Return the [X, Y] coordinate for the center point of the cell that contains the specified text.  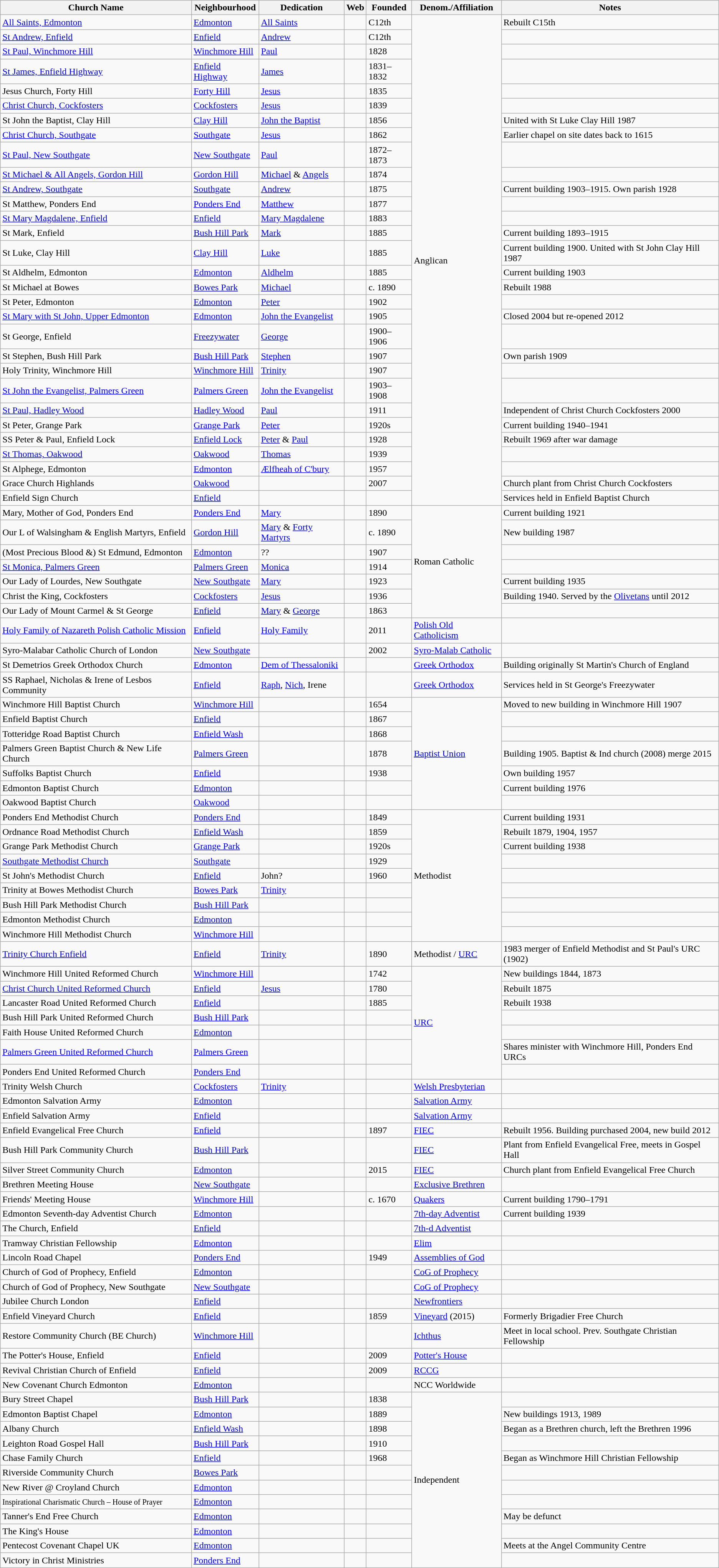
St James, Enfield Highway [96, 71]
Holy Trinity, Winchmore Hill [96, 371]
1960 [389, 876]
Edmonton Baptist Church [96, 788]
Mary & Forty Martyrs [302, 532]
James [302, 71]
St Luke, Clay Hill [96, 253]
Jubilee Church London [96, 1301]
St Aldhelm, Edmonton [96, 273]
St John the Baptist, Clay Hill [96, 120]
Denom./Affiliation [456, 8]
Rebuilt C15th [610, 22]
Southgate Methodist Church [96, 861]
1654 [389, 704]
St Mark, Enfield [96, 233]
St Peter, Edmonton [96, 302]
2015 [389, 1170]
Services held in St George's Freezywater [610, 684]
SS Raphael, Nicholas & Irene of Lesbos Community [96, 684]
URC [456, 1022]
Founded [389, 8]
New Covenant Church Edmonton [96, 1385]
Elim [456, 1243]
Raph, Nich, Irene [302, 684]
Newfrontiers [456, 1301]
Edmonton Seventh-day Adventist Church [96, 1214]
Own building 1957 [610, 773]
Brethren Meeting House [96, 1184]
Peter & Paul [302, 439]
Began as Winchmore Hill Christian Fellowship [610, 1458]
Winchmore Hill United Reformed Church [96, 974]
Grace Church Highlands [96, 483]
Plant from Enfield Evangelical Free, meets in Gospel Hall [610, 1150]
Assemblies of God [456, 1258]
Michael [302, 287]
Building 1940. Served by the Olivetans until 2012 [610, 596]
Bush Hill Park United Reformed Church [96, 1018]
Dem of Thessaloniki [302, 665]
Mark [302, 233]
1835 [389, 91]
Tramway Christian Fellowship [96, 1243]
John? [302, 876]
1872–1873 [389, 154]
Church plant from Christ Church Cockfosters [610, 483]
Potter's House [456, 1356]
Own parish 1909 [610, 356]
Totteridge Road Baptist Church [96, 734]
?? [302, 552]
1939 [389, 454]
1856 [389, 120]
Syro-Malab Catholic [456, 650]
Church of God of Prophecy, New Southgate [96, 1287]
Vineyard (2015) [456, 1316]
Current building 1939 [610, 1214]
Monica [302, 567]
2002 [389, 650]
1878 [389, 753]
Building originally St Martin's Church of England [610, 665]
The King's House [96, 1531]
Enfield Evangelical Free Church [96, 1130]
c. 1670 [389, 1199]
Closed 2004 but re-opened 2012 [610, 316]
New buildings 1913, 1989 [610, 1414]
Polish Old Catholicism [456, 631]
Trinity at Bowes Methodist Church [96, 890]
Mary & George [302, 611]
Independent [456, 1480]
All Saints, Edmonton [96, 22]
1968 [389, 1458]
2007 [389, 483]
1874 [389, 174]
Leighton Road Gospel Hall [96, 1443]
Current building 1940–1941 [610, 425]
United with St Luke Clay Hill 1987 [610, 120]
Ordnance Road Methodist Church [96, 832]
Current building 1931 [610, 817]
1897 [389, 1130]
Edmonton Baptist Chapel [96, 1414]
St Mary with St John, Upper Edmonton [96, 316]
Oakwood Baptist Church [96, 803]
1923 [389, 581]
1936 [389, 596]
1883 [389, 219]
RCCG [456, 1370]
1898 [389, 1429]
Palmers Green United Reformed Church [96, 1052]
Jesus Church, Forty Hill [96, 91]
Stephen [302, 356]
Rebuilt 1956. Building purchased 2004, new build 2012 [610, 1130]
Enfield Highway [225, 71]
Current building 1903 [610, 273]
Tanner's End Free Church [96, 1517]
Palmers Green Baptist Church & New Life Church [96, 753]
Revival Christian Church of Enfield [96, 1370]
Services held in Enfield Baptist Church [610, 498]
Rebuilt 1938 [610, 1003]
Christ Church United Reformed Church [96, 988]
Riverside Community Church [96, 1472]
St Alphege, Edmonton [96, 469]
SS Peter & Paul, Enfield Lock [96, 439]
St Paul, New Southgate [96, 154]
Winchmore Hill Methodist Church [96, 934]
Grange Park Methodist Church [96, 846]
Bush Hill Park Community Church [96, 1150]
Forty Hill [225, 91]
Church plant from Enfield Evangelical Free Church [610, 1170]
Current building 1976 [610, 788]
St Demetrios Greek Orthodox Church [96, 665]
Rebuilt 1969 after war damage [610, 439]
Rebuilt 1879, 1904, 1957 [610, 832]
Anglican [456, 260]
Edmonton Salvation Army [96, 1101]
Building 1905. Baptist & Ind church (2008) merge 2015 [610, 753]
Luke [302, 253]
Roman Catholic [456, 561]
St Peter, Grange Park [96, 425]
Current building 1935 [610, 581]
Michael & Angels [302, 174]
Thomas [302, 454]
1914 [389, 567]
The Potter's House, Enfield [96, 1356]
1910 [389, 1443]
Meets at the Angel Community Centre [610, 1546]
Ælfheah of C'bury [302, 469]
St Michael & All Angels, Gordon Hill [96, 174]
Christ Church, Cockfosters [96, 106]
Current building 1893–1915 [610, 233]
Freezywater [225, 336]
1839 [389, 106]
St John the Evangelist, Palmers Green [96, 390]
Trinity Welsh Church [96, 1086]
1957 [389, 469]
1902 [389, 302]
The Church, Enfield [96, 1228]
Enfield Vineyard Church [96, 1316]
Trinity Church Enfield [96, 954]
Current building 1790–1791 [610, 1199]
7th-day Adventist [456, 1214]
Victory in Christ Ministries [96, 1560]
Christ the King, Cockfosters [96, 596]
Chase Family Church [96, 1458]
Our Lady of Mount Carmel & St George [96, 611]
Methodist [456, 876]
1983 merger of Enfield Methodist and St Paul's URC (1902) [610, 954]
New building 1987 [610, 532]
Current building 1921 [610, 513]
Suffolks Baptist Church [96, 773]
1780 [389, 988]
Formerly Brigadier Free Church [610, 1316]
St Mary Magdalene, Enfield [96, 219]
Winchmore Hill Baptist Church [96, 704]
Pentecost Covenant Chapel UK [96, 1546]
St Stephen, Bush Hill Park [96, 356]
Meet in local school. Prev. Southgate Christian Fellowship [610, 1336]
Restore Community Church (BE Church) [96, 1336]
Baptist Union [456, 753]
Enfield Lock [225, 439]
St John's Methodist Church [96, 876]
Christ Church, Southgate [96, 135]
Ponders End Methodist Church [96, 817]
2011 [389, 631]
1863 [389, 611]
1831–1832 [389, 71]
Methodist / URC [456, 954]
May be defunct [610, 1517]
1877 [389, 204]
Current building 1900. United with St John Clay Hill 1987 [610, 253]
Enfield Sign Church [96, 498]
Matthew [302, 204]
1889 [389, 1414]
Ponders End United Reformed Church [96, 1072]
Lancaster Road United Reformed Church [96, 1003]
1929 [389, 861]
All Saints [302, 22]
1938 [389, 773]
Bury Street Chapel [96, 1399]
Enfield Salvation Army [96, 1116]
Bush Hill Park Methodist Church [96, 905]
Church Name [96, 8]
St Andrew, Southgate [96, 189]
Notes [610, 8]
Current building 1938 [610, 846]
St Michael at Bowes [96, 287]
Silver Street Community Church [96, 1170]
Mary Magdalene [302, 219]
Welsh Presbyterian [456, 1086]
Lincoln Road Chapel [96, 1258]
1928 [389, 439]
Moved to new building in Winchmore Hill 1907 [610, 704]
Neighbourhood [225, 8]
New River @ Croyland Church [96, 1487]
Inspirational Charismatic Church – House of Prayer [96, 1502]
1867 [389, 719]
Enfield Baptist Church [96, 719]
1900–1906 [389, 336]
1862 [389, 135]
1903–1908 [389, 390]
George [302, 336]
1949 [389, 1258]
1849 [389, 817]
New buildings 1844, 1873 [610, 974]
Rebuilt 1988 [610, 287]
1911 [389, 410]
1828 [389, 51]
St Paul, Winchmore Hill [96, 51]
Faith House United Reformed Church [96, 1032]
Aldhelm [302, 273]
Church of God of Prophecy, Enfield [96, 1272]
Rebuilt 1875 [610, 988]
Holy Family of Nazareth Polish Catholic Mission [96, 631]
St Thomas, Oakwood [96, 454]
St Paul, Hadley Wood [96, 410]
Syro-Malabar Catholic Church of London [96, 650]
Current building 1903–1915. Own parish 1928 [610, 189]
Edmonton Methodist Church [96, 919]
St Monica, Palmers Green [96, 567]
St George, Enfield [96, 336]
Exclusive Brethren [456, 1184]
Mary, Mother of God, Ponders End [96, 513]
Began as a Brethren church, left the Brethren 1996 [610, 1429]
1875 [389, 189]
St Matthew, Ponders End [96, 204]
Our L of Walsingham & English Martyrs, Enfield [96, 532]
Holy Family [302, 631]
1838 [389, 1399]
Earlier chapel on site dates back to 1615 [610, 135]
7th-d Adventist [456, 1228]
1868 [389, 734]
1742 [389, 974]
Ichthus [456, 1336]
(Most Precious Blood &) St Edmund, Edmonton [96, 552]
Our Lady of Lourdes, New Southgate [96, 581]
Friends' Meeting House [96, 1199]
Hadley Wood [225, 410]
Web [355, 8]
John the Baptist [302, 120]
Albany Church [96, 1429]
1905 [389, 316]
Shares minister with Winchmore Hill, Ponders End URCs [610, 1052]
St Andrew, Enfield [96, 37]
Independent of Christ Church Cockfosters 2000 [610, 410]
Quakers [456, 1199]
NCC Worldwide [456, 1385]
Dedication [302, 8]
